Locate the cell with the specified text and output its (X, Y) center coordinate. 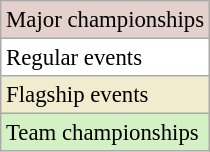
Flagship events (106, 95)
Major championships (106, 20)
Regular events (106, 58)
Team championships (106, 133)
